Locate the cell with the specified text and output its (X, Y) center coordinate. 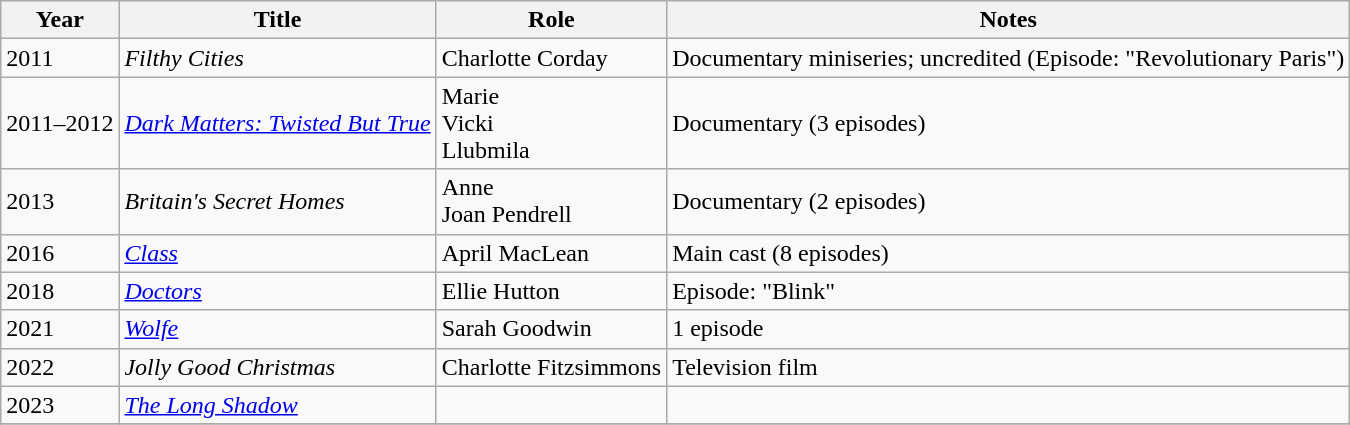
April MacLean (551, 253)
Class (278, 253)
Doctors (278, 291)
Filthy Cities (278, 58)
2011–2012 (60, 123)
2021 (60, 329)
Notes (1008, 20)
The Long Shadow (278, 405)
2022 (60, 367)
Role (551, 20)
Year (60, 20)
Ellie Hutton (551, 291)
2016 (60, 253)
Episode: "Blink" (1008, 291)
2013 (60, 202)
Sarah Goodwin (551, 329)
2023 (60, 405)
AnneJoan Pendrell (551, 202)
Documentary miniseries; uncredited (Episode: "Revolutionary Paris") (1008, 58)
Charlotte Fitzsimmons (551, 367)
Wolfe (278, 329)
Television film (1008, 367)
Dark Matters: Twisted But True (278, 123)
Britain's Secret Homes (278, 202)
Charlotte Corday (551, 58)
Title (278, 20)
MarieVickiLlubmila (551, 123)
2011 (60, 58)
Documentary (3 episodes) (1008, 123)
Documentary (2 episodes) (1008, 202)
Main cast (8 episodes) (1008, 253)
1 episode (1008, 329)
Jolly Good Christmas (278, 367)
2018 (60, 291)
